Return the (x, y) coordinate for the center point of the cell that contains the specified text.  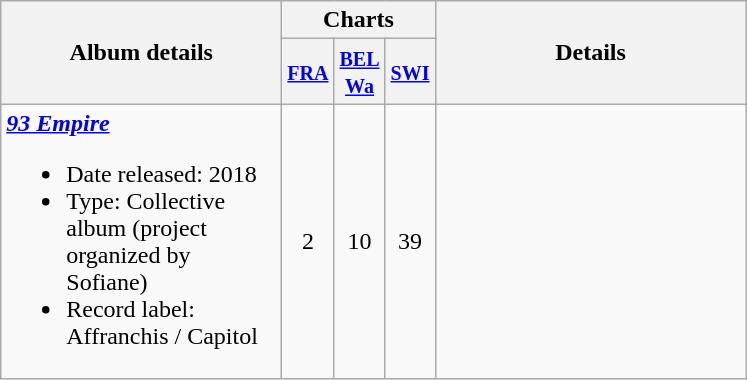
10 (360, 242)
Charts (358, 20)
SWI (410, 72)
2 (308, 242)
FRA (308, 72)
93 EmpireDate released: 2018Type: Collective album (project organized by Sofiane)Record label: Affranchis / Capitol (142, 242)
Album details (142, 52)
BELWa (360, 72)
Details (590, 52)
39 (410, 242)
